For the text-containing cell, return its midpoint in [X, Y] coordinate format. 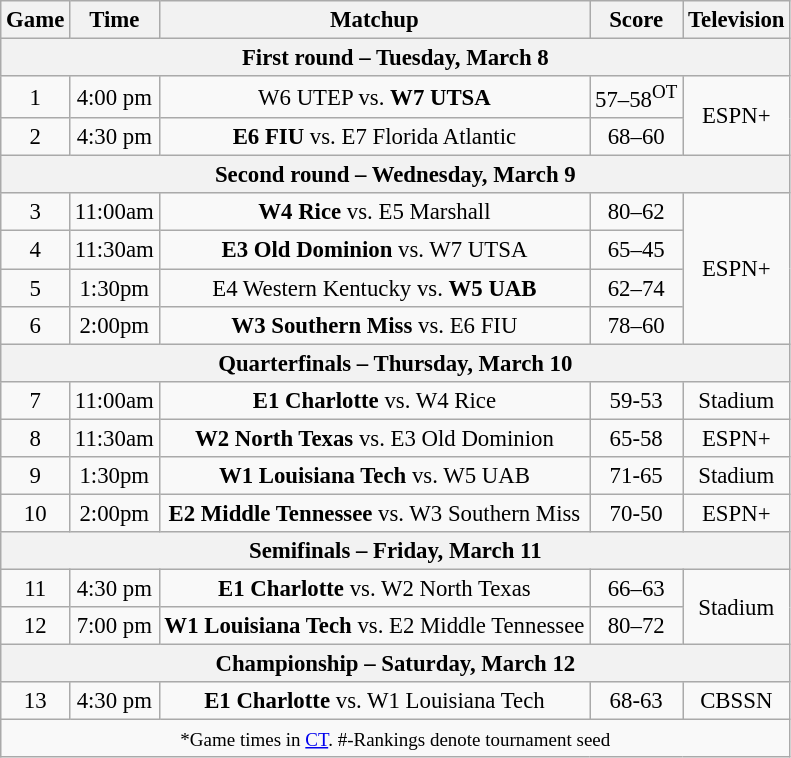
70-50 [636, 513]
65-58 [636, 438]
12 [36, 626]
First round – Tuesday, March 8 [396, 58]
Matchup [374, 20]
Game [36, 20]
Championship – Saturday, March 12 [396, 664]
80–72 [636, 626]
8 [36, 438]
1 [36, 97]
E4 Western Kentucky vs. W5 UAB [374, 288]
11 [36, 588]
Television [736, 20]
78–60 [636, 325]
Quarterfinals – Thursday, March 10 [396, 363]
Score [636, 20]
E1 Charlotte vs. W1 Louisiana Tech [374, 701]
71-65 [636, 476]
66–63 [636, 588]
3 [36, 213]
7:00 pm [114, 626]
4 [36, 250]
7 [36, 400]
80–62 [636, 213]
W1 Louisiana Tech vs. W5 UAB [374, 476]
E2 Middle Tennessee vs. W3 Southern Miss [374, 513]
57–58OT [636, 97]
9 [36, 476]
CBSSN [736, 701]
13 [36, 701]
68-63 [636, 701]
Second round – Wednesday, March 9 [396, 175]
W2 North Texas vs. E3 Old Dominion [374, 438]
62–74 [636, 288]
Semifinals – Friday, March 11 [396, 551]
6 [36, 325]
W4 Rice vs. E5 Marshall [374, 213]
Time [114, 20]
*Game times in CT. #-Rankings denote tournament seed [396, 739]
65–45 [636, 250]
E3 Old Dominion vs. W7 UTSA [374, 250]
E6 FIU vs. E7 Florida Atlantic [374, 137]
W6 UTEP vs. W7 UTSA [374, 97]
10 [36, 513]
W1 Louisiana Tech vs. E2 Middle Tennessee [374, 626]
E1 Charlotte vs. W4 Rice [374, 400]
2 [36, 137]
E1 Charlotte vs. W2 North Texas [374, 588]
W3 Southern Miss vs. E6 FIU [374, 325]
5 [36, 288]
59-53 [636, 400]
68–60 [636, 137]
4:00 pm [114, 97]
